Locate the cell with the specified text and output its (x, y) center coordinate. 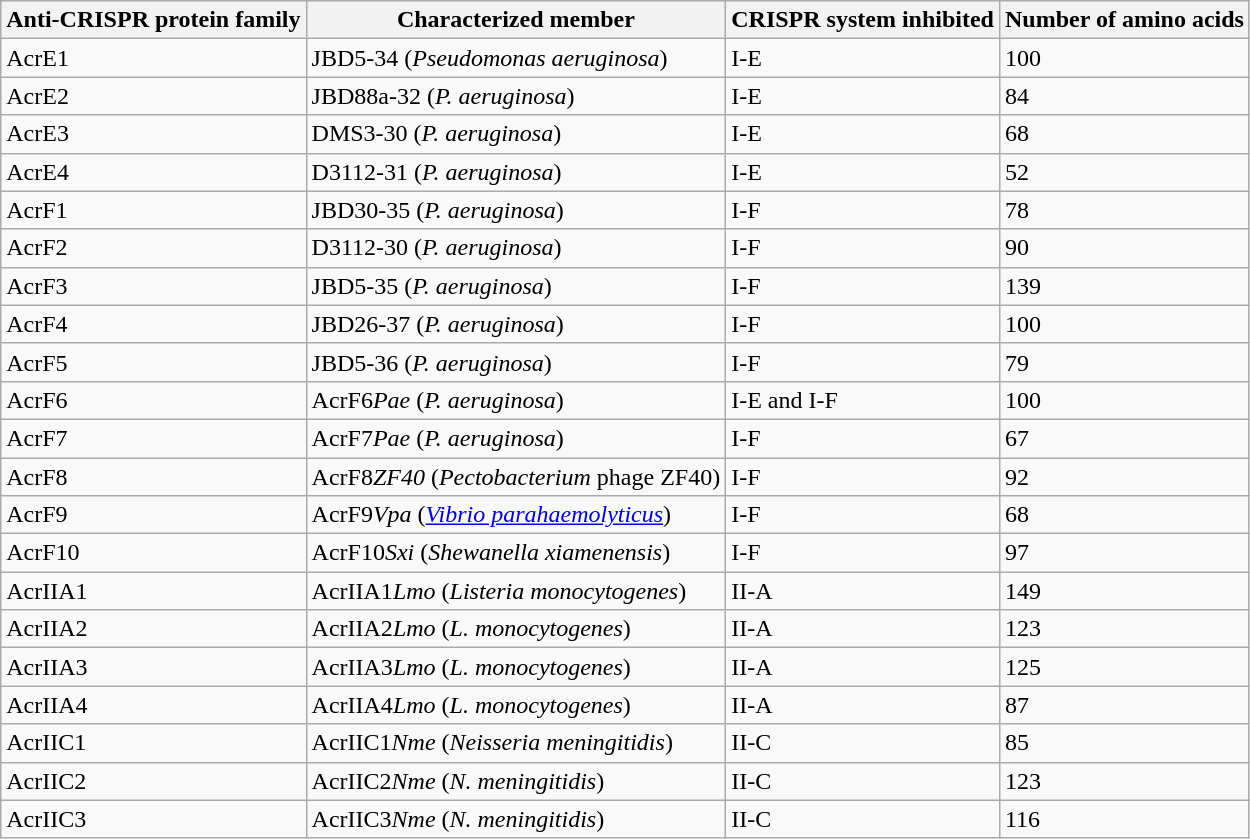
AcrF2 (154, 248)
AcrIIC2 (154, 781)
JBD5‑34 (Pseudomonas aeruginosa) (516, 58)
AcrIIA2Lmo (L. monocytogenes) (516, 629)
AcrF7 (154, 438)
JBD5‑35 (P. aeruginosa) (516, 286)
AcrIIC3Nme (N. meningitidis) (516, 819)
JBD26‑37 (P. aeruginosa) (516, 324)
AcrF4 (154, 324)
AcrIIA4Lmo (L. monocytogenes) (516, 705)
84 (1124, 96)
125 (1124, 667)
90 (1124, 248)
DMS3‑30 (P. aeruginosa) (516, 134)
I‑E and I‑F (863, 400)
AcrIIA4 (154, 705)
AcrF3 (154, 286)
D3112‑30 (P. aeruginosa) (516, 248)
Anti-CRISPR protein family (154, 20)
AcrIIC1Nme (Neisseria meningitidis) (516, 743)
AcrE2 (154, 96)
AcrF8 (154, 477)
79 (1124, 362)
Characterized member (516, 20)
CRISPR system inhibited (863, 20)
AcrIIA2 (154, 629)
JBD5‑36 (P. aeruginosa) (516, 362)
149 (1124, 591)
AcrIIA3Lmo (L. monocytogenes) (516, 667)
AcrF10Sxi (Shewanella xiamenensis) (516, 553)
AcrF9Vpa (Vibrio parahaemolyticus) (516, 515)
AcrF6Pae (P. aeruginosa) (516, 400)
AcrF9 (154, 515)
Number of amino acids (1124, 20)
AcrIIA3 (154, 667)
AcrIIC3 (154, 819)
AcrF10 (154, 553)
AcrIIC1 (154, 743)
JBD30‑35 (P. aeruginosa) (516, 210)
AcrF5 (154, 362)
AcrF8ZF40 (Pectobacterium phage ZF40) (516, 477)
AcrF7Pae (P. aeruginosa) (516, 438)
78 (1124, 210)
AcrIIA1 (154, 591)
139 (1124, 286)
67 (1124, 438)
116 (1124, 819)
AcrE3 (154, 134)
AcrIIA1Lmo (Listeria monocytogenes) (516, 591)
AcrE4 (154, 172)
JBD88a‑32 (P. aeruginosa) (516, 96)
52 (1124, 172)
AcrIIC2Nme (N. meningitidis) (516, 781)
87 (1124, 705)
AcrF6 (154, 400)
AcrE1 (154, 58)
92 (1124, 477)
AcrF1 (154, 210)
97 (1124, 553)
D3112‑31 (P. aeruginosa) (516, 172)
85 (1124, 743)
